Scan for the cell matching the given text and deliver its (X, Y) coordinate at center. 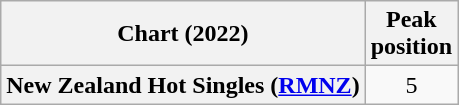
Peakposition (411, 34)
Chart (2022) (183, 34)
5 (411, 85)
New Zealand Hot Singles (RMNZ) (183, 85)
